Pinpoint the cell where the given text exists, returning its [X, Y] midpoint coordinate. 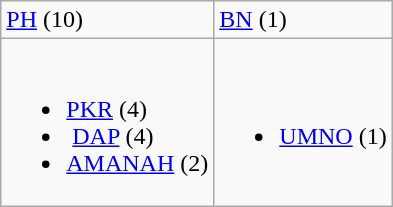
UMNO (1) [303, 122]
PKR (4) DAP (4) AMANAH (2) [108, 122]
PH (10) [108, 20]
BN (1) [303, 20]
